Pinpoint the cell where the given text exists, returning its (x, y) midpoint coordinate. 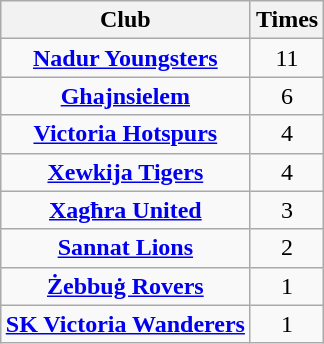
Ghajnsielem (125, 96)
SK Victoria Wanderers (125, 324)
Xagħra United (125, 210)
Times (286, 20)
Żebbuġ Rovers (125, 286)
Xewkija Tigers (125, 172)
Victoria Hotspurs (125, 134)
Sannat Lions (125, 248)
Club (125, 20)
Nadur Youngsters (125, 58)
2 (286, 248)
3 (286, 210)
11 (286, 58)
6 (286, 96)
